Scan for the cell matching the given text and deliver its [x, y] coordinate at center. 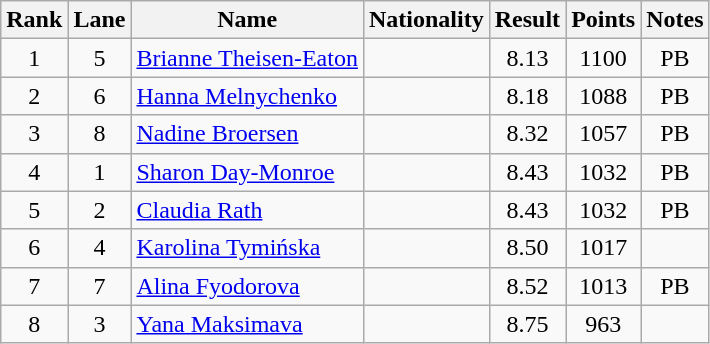
Hanna Melnychenko [248, 96]
1088 [604, 96]
Brianne Theisen-Eaton [248, 58]
1013 [604, 286]
Lane [100, 20]
8.18 [527, 96]
8.50 [527, 248]
Yana Maksimava [248, 324]
1100 [604, 58]
8.32 [527, 134]
Result [527, 20]
Points [604, 20]
Sharon Day-Monroe [248, 172]
963 [604, 324]
Claudia Rath [248, 210]
Rank [34, 20]
Karolina Tymińska [248, 248]
1017 [604, 248]
Notes [675, 20]
8.13 [527, 58]
8.75 [527, 324]
1057 [604, 134]
Alina Fyodorova [248, 286]
Nadine Broersen [248, 134]
Nationality [426, 20]
Name [248, 20]
8.52 [527, 286]
